Search for the cell housing the specified text and yield its [X, Y] center coordinate. 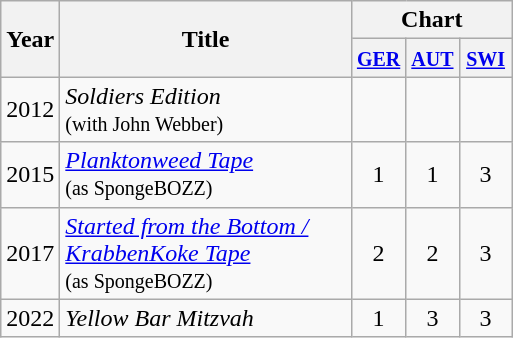
Soldiers Edition(with John Webber) [206, 110]
Yellow Bar Mitzvah [206, 318]
Chart [432, 20]
Year [30, 39]
Started from the Bottom / KrabbenKoke Tape(as SpongeBOZZ) [206, 253]
SWI [486, 58]
2015 [30, 174]
GER [378, 58]
2017 [30, 253]
AUT [432, 58]
2012 [30, 110]
Title [206, 39]
Planktonweed Tape(as SpongeBOZZ) [206, 174]
2022 [30, 318]
